Scan for the cell matching the given text and deliver its (X, Y) coordinate at center. 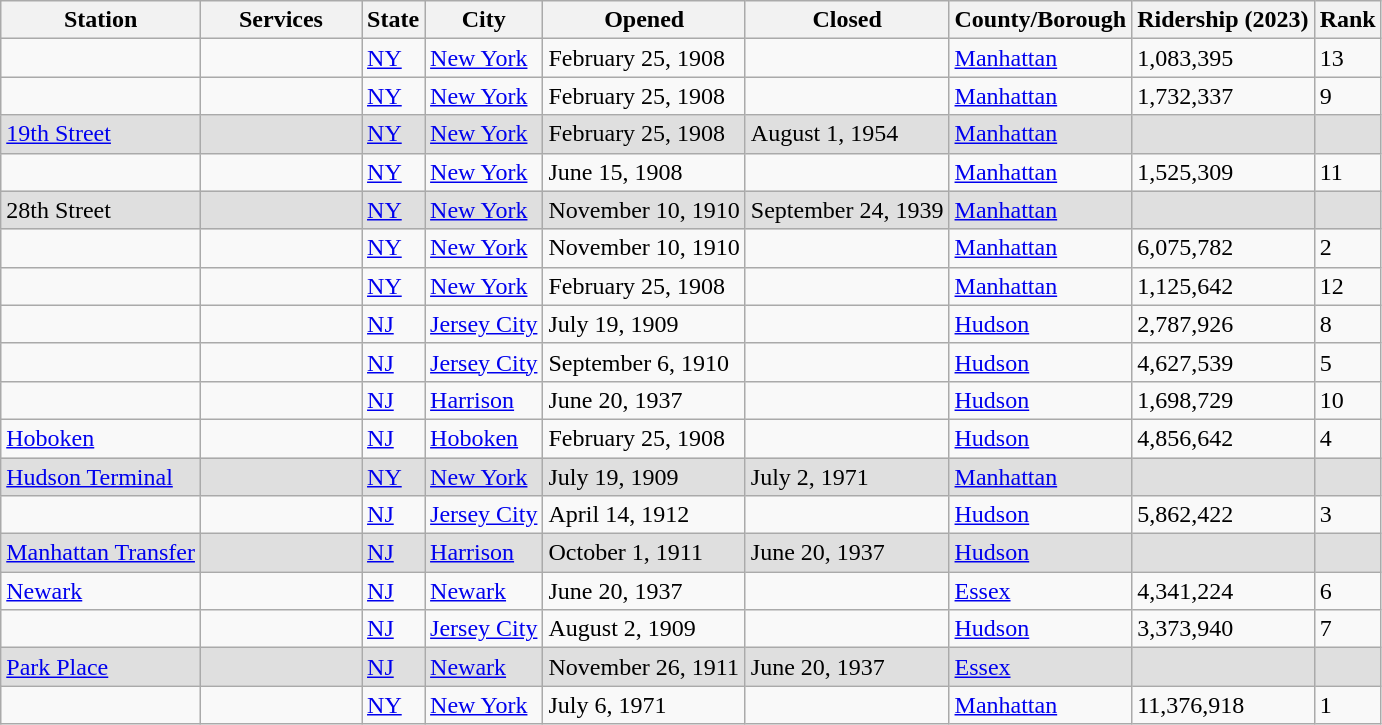
Rank (1348, 20)
4,856,642 (1223, 438)
July 6, 1971 (644, 705)
July 2, 1971 (847, 477)
6,075,782 (1223, 248)
September 24, 1939 (847, 210)
5 (1348, 362)
12 (1348, 286)
4,341,224 (1223, 591)
10 (1348, 400)
1,125,642 (1223, 286)
6 (1348, 591)
Services (280, 20)
Park Place (101, 667)
2 (1348, 248)
October 1, 1911 (644, 553)
Station (101, 20)
June 15, 1908 (644, 172)
Ridership (2023) (1223, 20)
19th Street (101, 134)
County/Borough (1040, 20)
1,083,395 (1223, 58)
2,787,926 (1223, 324)
7 (1348, 629)
28th Street (101, 210)
1,698,729 (1223, 400)
3 (1348, 515)
Manhattan Transfer (101, 553)
11 (1348, 172)
11,376,918 (1223, 705)
September 6, 1910 (644, 362)
13 (1348, 58)
4 (1348, 438)
Closed (847, 20)
April 14, 1912 (644, 515)
9 (1348, 96)
1,525,309 (1223, 172)
Opened (644, 20)
3,373,940 (1223, 629)
City (484, 20)
August 1, 1954 (847, 134)
August 2, 1909 (644, 629)
1,732,337 (1223, 96)
State (394, 20)
4,627,539 (1223, 362)
November 26, 1911 (644, 667)
8 (1348, 324)
1 (1348, 705)
5,862,422 (1223, 515)
Hudson Terminal (101, 477)
